Find where the given text appears and provide that cell's center as [x, y] coordinate. 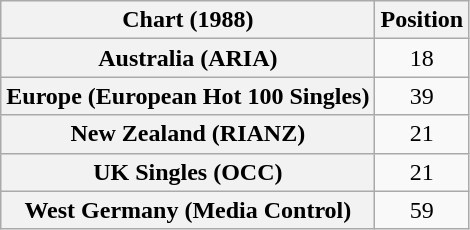
39 [422, 96]
UK Singles (OCC) [188, 172]
59 [422, 210]
18 [422, 58]
West Germany (Media Control) [188, 210]
Australia (ARIA) [188, 58]
New Zealand (RIANZ) [188, 134]
Europe (European Hot 100 Singles) [188, 96]
Position [422, 20]
Chart (1988) [188, 20]
